Pinpoint the cell where the given text exists, returning its (X, Y) midpoint coordinate. 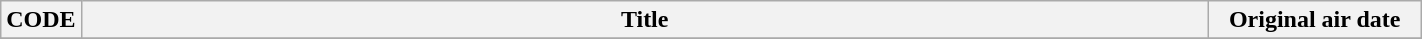
CODE (41, 20)
Title (644, 20)
Original air date (1314, 20)
